Locate the cell with the specified text and output its [x, y] center coordinate. 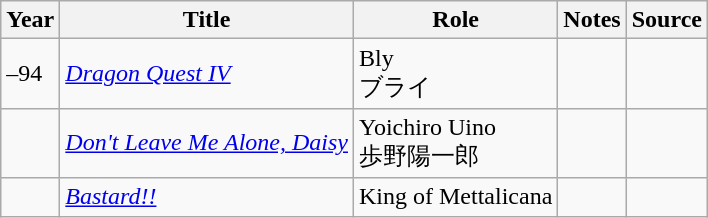
Title [207, 20]
–94 [30, 74]
Dragon Quest IV [207, 74]
Source [666, 20]
Notes [592, 20]
Year [30, 20]
Blyブライ [455, 74]
Bastard!! [207, 197]
King of Mettalicana [455, 197]
Don't Leave Me Alone, Daisy [207, 143]
Role [455, 20]
Yoichiro Uino歩野陽一郎 [455, 143]
